Determine the [X, Y] coordinate at the center of the cell enclosing the given text.  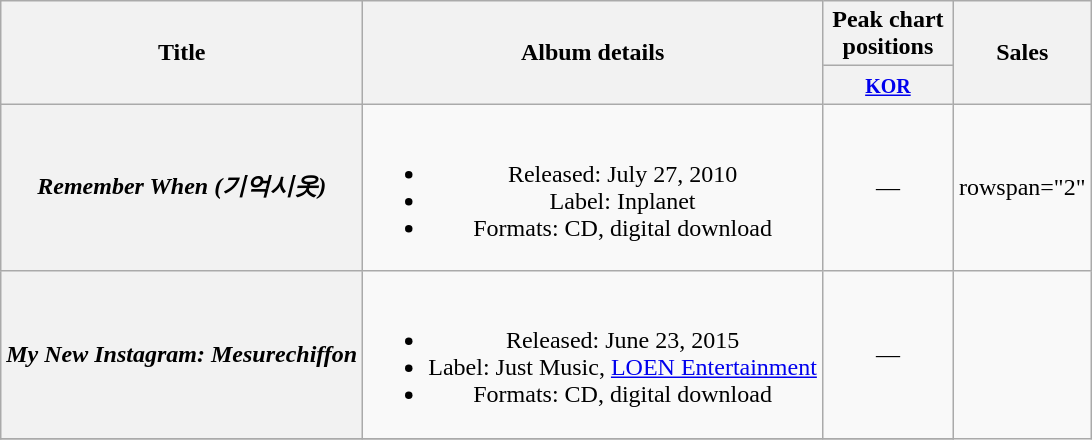
Peak chart positions [888, 34]
rowspan="2" [1022, 188]
Released: July 27, 2010Label: InplanetFormats: CD, digital download [593, 188]
Title [182, 52]
Remember When (기억시옷) [182, 188]
KOR [888, 85]
My New Instagram: Mesurechiffon [182, 354]
Sales [1022, 52]
Released: June 23, 2015Label: Just Music, LOEN EntertainmentFormats: CD, digital download [593, 354]
Album details [593, 52]
